Search for the cell housing the specified text and yield its [x, y] center coordinate. 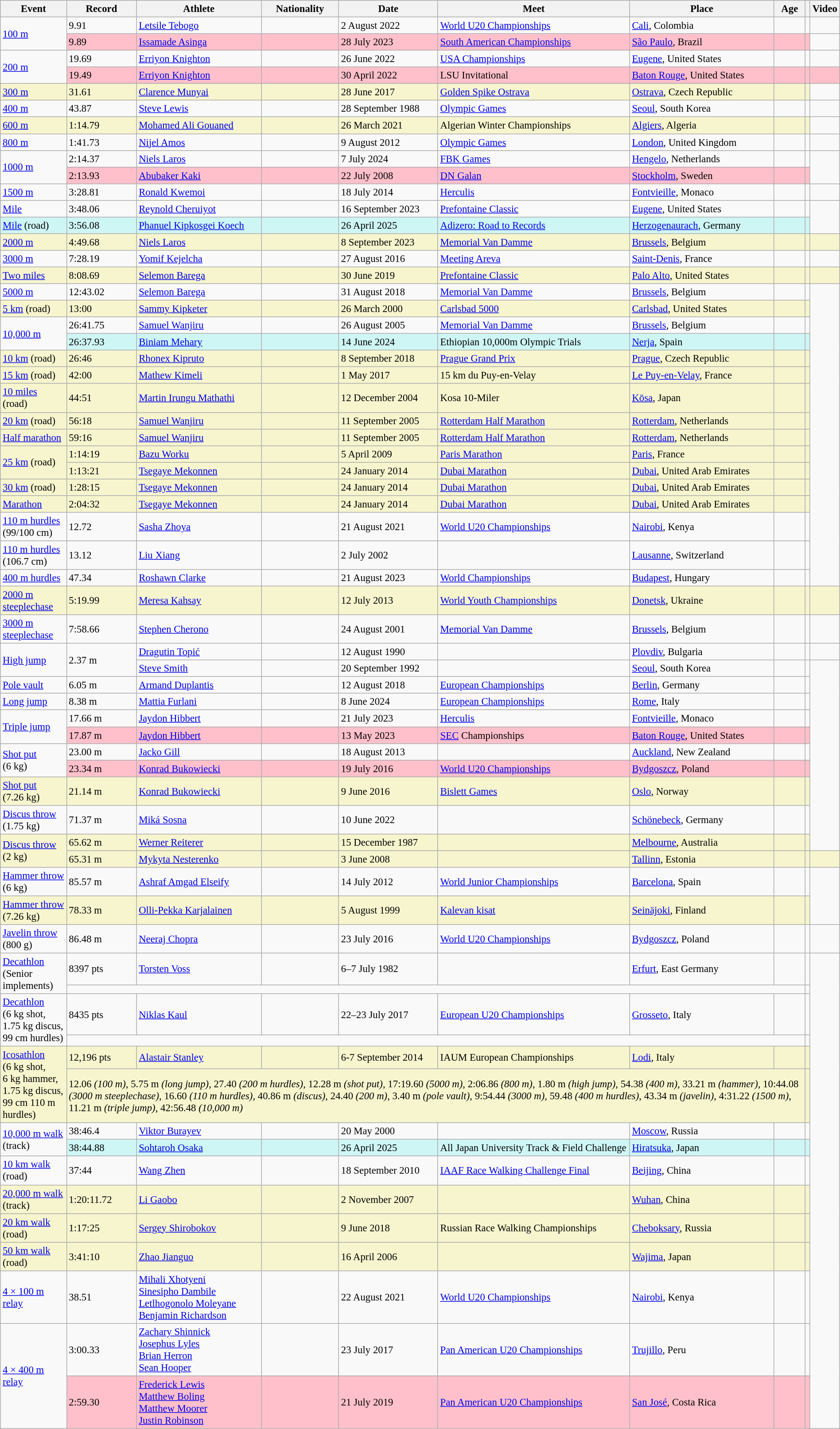
22 August 2021 [388, 1297]
Sergey Shirobokov [199, 1228]
World Championships [533, 578]
27 August 2016 [388, 259]
2.37 m [101, 660]
14 June 2024 [388, 342]
3000 m [34, 259]
3:56.08 [101, 226]
12 December 2004 [388, 398]
800 m [34, 142]
12.72 [101, 527]
Sasha Zhoya [199, 527]
4 × 400 m relay [34, 1376]
10 June 2022 [388, 820]
Saint-Denis, France [702, 259]
30 km (road) [34, 488]
Decathlon(Senior implements) [34, 974]
Nationality [300, 9]
31 August 2018 [388, 292]
10 km walk(road) [34, 1171]
SEC Championships [533, 735]
2 November 2007 [388, 1199]
2:59.30 [101, 1402]
400 m [34, 109]
8397 pts [101, 969]
16 September 2023 [388, 209]
22 July 2008 [388, 176]
600 m [34, 125]
4 × 100 m relay [34, 1297]
Olli-Pekka Karjalainen [199, 910]
26:37.93 [101, 342]
38:44.88 [101, 1148]
Moscow, Russia [702, 1131]
Oslo, Norway [702, 791]
Pole vault [34, 685]
Discus throw(2 kg) [34, 851]
1:17:25 [101, 1228]
Zhao Jianguo [199, 1256]
20 May 2000 [388, 1131]
Video [825, 9]
3:00.33 [101, 1350]
Wang Zhen [199, 1171]
12 August 1990 [388, 652]
Roshawn Clarke [199, 578]
26:46 [101, 359]
8:08.69 [101, 275]
Carlsbad 5000 [533, 309]
Rome, Italy [702, 702]
São Paulo, Brazil [702, 42]
Rhonex Kipruto [199, 359]
7:58.66 [101, 629]
26:41.75 [101, 325]
Zachary ShinnickJosephus LylesBrian HerronSean Hooper [199, 1350]
Discus throw(1.75 kg) [34, 820]
Werner Reiterer [199, 843]
5 August 1999 [388, 910]
Paris Marathon [533, 454]
Mattia Furlani [199, 702]
22–23 July 2017 [388, 1014]
World Youth Championships [533, 601]
Plovdiv, Bulgaria [702, 652]
Wuhan, China [702, 1199]
Adizero: Road to Records [533, 226]
High jump [34, 660]
Abubaker Kaki [199, 176]
Nerja, Spain [702, 342]
Dragutin Topić [199, 652]
Sammy Kipketer [199, 309]
Kosa 10-Miler [533, 398]
20,000 m walk(track) [34, 1199]
Mihali XhotyeniSinesipho DambileLetlhogonolo MoleyaneBenjamin Richardson [199, 1297]
28 September 1988 [388, 109]
Half marathon [34, 437]
19.69 [101, 59]
7 July 2024 [388, 159]
Bazu Worku [199, 454]
6–7 July 1982 [388, 969]
2000 m steeplechase [34, 601]
6.05 m [101, 685]
30 June 2019 [388, 275]
5 April 2009 [388, 454]
Berlin, Germany [702, 685]
Le Puy-en-Velay, France [702, 375]
56:18 [101, 421]
44:51 [101, 398]
9 June 2018 [388, 1228]
10,000 m [34, 333]
Torsten Voss [199, 969]
9 August 2012 [388, 142]
3:48.06 [101, 209]
4:49.68 [101, 242]
Prague, Czech Republic [702, 359]
Li Gaobo [199, 1199]
Ostrava, Czech Republic [702, 92]
7:28.19 [101, 259]
Kalevan kisat [533, 910]
28 July 2023 [388, 42]
37:44 [101, 1171]
26 March 2000 [388, 309]
Triple jump [34, 727]
Wajima, Japan [702, 1256]
65.31 m [101, 859]
8 June 2024 [388, 702]
Reynold Cheruiyot [199, 209]
Long jump [34, 702]
Javelin throw(800 g) [34, 939]
London, United Kingdom [702, 142]
Ethiopian 10,000m Olympic Trials [533, 342]
Auckland, New Zealand [702, 752]
Alastair Stanley [199, 1058]
Carlsbad, United States [702, 309]
1:28:15 [101, 488]
1:14.79 [101, 125]
20 km walk(road) [34, 1228]
IAUM European Championships [533, 1058]
Cheboksary, Russia [702, 1228]
South American Championships [533, 42]
1:13:21 [101, 471]
FBK Games [533, 159]
12 August 2018 [388, 685]
21 August 2023 [388, 578]
8435 pts [101, 1014]
12 July 2013 [388, 601]
59:16 [101, 437]
9.91 [101, 26]
85.57 m [101, 882]
38.51 [101, 1297]
3000 m steeplechase [34, 629]
19.49 [101, 75]
21 August 2021 [388, 527]
18 July 2014 [388, 192]
15 km du Puy-en-Velay [533, 375]
100 m [34, 34]
Icosathlon(6 kg shot,6 kg hammer,1.75 kg discus,99 cm 110 m hurdles) [34, 1085]
26 June 2022 [388, 59]
Beijing, China [702, 1171]
Sohtaroh Osaka [199, 1148]
86.48 m [101, 939]
Grosseto, Italy [702, 1014]
71.37 m [101, 820]
12:43.02 [101, 292]
Erfurt, East Germany [702, 969]
18 August 2013 [388, 752]
21 July 2019 [388, 1402]
19 July 2016 [388, 769]
Trujillo, Peru [702, 1350]
23 July 2016 [388, 939]
2:14.37 [101, 159]
Mile (road) [34, 226]
San José, Costa Rica [702, 1402]
Athlete [199, 9]
14 July 2012 [388, 882]
17.66 m [101, 718]
110 m hurdles(106.7 cm) [34, 555]
Mathew Kimeli [199, 375]
Cali, Colombia [702, 26]
2:13.93 [101, 176]
2:04:32 [101, 504]
1:41.73 [101, 142]
Stephen Cherono [199, 629]
Lausanne, Switzerland [702, 555]
Paris, France [702, 454]
16 April 2006 [388, 1256]
3:28.81 [101, 192]
Steve Smith [199, 668]
LSU Invitational [533, 75]
Event [34, 9]
Liu Xiang [199, 555]
All Japan University Track & Field Challenge [533, 1148]
Mykyta Nesterenko [199, 859]
Meresa Kahsay [199, 601]
42:00 [101, 375]
5000 m [34, 292]
21.14 m [101, 791]
1:20:11.72 [101, 1199]
1000 m [34, 167]
Russian Race Walking Championships [533, 1228]
Algiers, Algeria [702, 125]
8 September 2023 [388, 242]
Date [388, 9]
65.62 m [101, 843]
Hammer throw(7.26 kg) [34, 910]
World Junior Championships [533, 882]
Melbourne, Australia [702, 843]
Place [702, 9]
300 m [34, 92]
8 September 2018 [388, 359]
Clarence Munyai [199, 92]
Bislett Games [533, 791]
Herzogenaurach, Germany [702, 226]
Mohamed Ali Gouaned [199, 125]
Meeting Areva [533, 259]
Ashraf Amgad Elseify [199, 882]
26 August 2005 [388, 325]
Mile [34, 209]
Barcelona, Spain [702, 882]
Miká Sosna [199, 820]
10,000 m walk(track) [34, 1139]
Budapest, Hungary [702, 578]
1 May 2017 [388, 375]
200 m [34, 67]
Stockholm, Sweden [702, 176]
Frederick LewisMatthew BolingMatthew MoorerJustin Robinson [199, 1402]
Phanuel Kipkosgei Koech [199, 226]
Hengelo, Netherlands [702, 159]
Two miles [34, 275]
13:00 [101, 309]
9 June 2016 [388, 791]
Donetsk, Ukraine [702, 601]
15 km (road) [34, 375]
38:46.4 [101, 1131]
28 June 2017 [388, 92]
Niklas Kaul [199, 1014]
23.00 m [101, 752]
110 m hurdles (99/100 cm) [34, 527]
2000 m [34, 242]
Lodi, Italy [702, 1058]
European U20 Championships [533, 1014]
9.89 [101, 42]
12,196 pts [101, 1058]
Meet [533, 9]
IAAF Race Walking Challenge Final [533, 1171]
DN Galan [533, 176]
5 km (road) [34, 309]
Hiratsuka, Japan [702, 1148]
5:19.99 [101, 601]
Nijel Amos [199, 142]
1500 m [34, 192]
Shot put(7.26 kg) [34, 791]
Decathlon(6 kg shot,1.75 kg discus,99 cm hurdles) [34, 1020]
10 miles (road) [34, 398]
Viktor Burayev [199, 1131]
Record [101, 9]
Biniam Mehary [199, 342]
Golden Spike Ostrava [533, 92]
Palo Alto, United States [702, 275]
Armand Duplantis [199, 685]
20 September 1992 [388, 668]
Kōsa, Japan [702, 398]
Jacko Gill [199, 752]
Age [789, 9]
Issamade Asinga [199, 42]
Schönebeck, Germany [702, 820]
23.34 m [101, 769]
24 August 2001 [388, 629]
Tallinn, Estonia [702, 859]
Shot put(6 kg) [34, 760]
Algerian Winter Championships [533, 125]
400 m hurdles [34, 578]
13 May 2023 [388, 735]
15 December 1987 [388, 843]
6-7 September 2014 [388, 1058]
25 km (road) [34, 462]
20 km (road) [34, 421]
78.33 m [101, 910]
21 July 2023 [388, 718]
2 August 2022 [388, 26]
23 July 2017 [388, 1350]
Ronald Kwemoi [199, 192]
Seinäjoki, Finland [702, 910]
USA Championships [533, 59]
Steve Lewis [199, 109]
50 km walk(road) [34, 1256]
2 July 2002 [388, 555]
1:14:19 [101, 454]
Hammer throw(6 kg) [34, 882]
31.61 [101, 92]
30 April 2022 [388, 75]
Martin Irungu Mathathi [199, 398]
Prague Grand Prix [533, 359]
26 March 2021 [388, 125]
13.12 [101, 555]
Letsile Tebogo [199, 26]
Marathon [34, 504]
17.87 m [101, 735]
3 June 2008 [388, 859]
47.34 [101, 578]
Neeraj Chopra [199, 939]
Yomif Kejelcha [199, 259]
3:41:10 [101, 1256]
43.87 [101, 109]
18 September 2010 [388, 1171]
8.38 m [101, 702]
10 km (road) [34, 359]
